Capture the cell that displays the provided text and extract its [x, y] central coordinate. 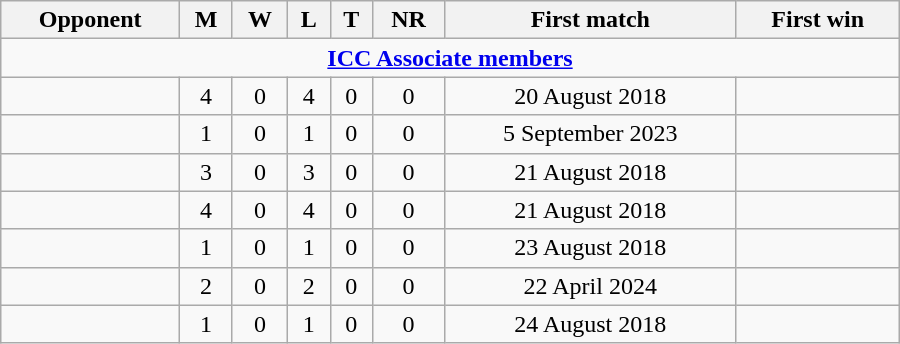
22 April 2024 [590, 286]
23 August 2018 [590, 248]
5 September 2023 [590, 134]
Opponent [90, 20]
NR [409, 20]
T [352, 20]
20 August 2018 [590, 96]
First match [590, 20]
First win [818, 20]
L [310, 20]
ICC Associate members [450, 58]
M [206, 20]
24 August 2018 [590, 324]
W [260, 20]
